Scan for the cell matching the given text and deliver its [x, y] coordinate at center. 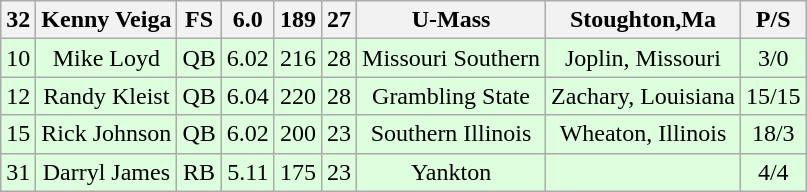
Zachary, Louisiana [644, 96]
Yankton [452, 172]
6.0 [248, 20]
31 [18, 172]
175 [298, 172]
216 [298, 58]
200 [298, 134]
Randy Kleist [106, 96]
Kenny Veiga [106, 20]
Southern Illinois [452, 134]
12 [18, 96]
10 [18, 58]
6.04 [248, 96]
15/15 [773, 96]
4/4 [773, 172]
Rick Johnson [106, 134]
Missouri Southern [452, 58]
18/3 [773, 134]
220 [298, 96]
5.11 [248, 172]
3/0 [773, 58]
189 [298, 20]
Grambling State [452, 96]
FS [199, 20]
15 [18, 134]
27 [338, 20]
Joplin, Missouri [644, 58]
U-Mass [452, 20]
Wheaton, Illinois [644, 134]
RB [199, 172]
Mike Loyd [106, 58]
Darryl James [106, 172]
32 [18, 20]
Stoughton,Ma [644, 20]
P/S [773, 20]
